Search for the cell housing the specified text and yield its [x, y] center coordinate. 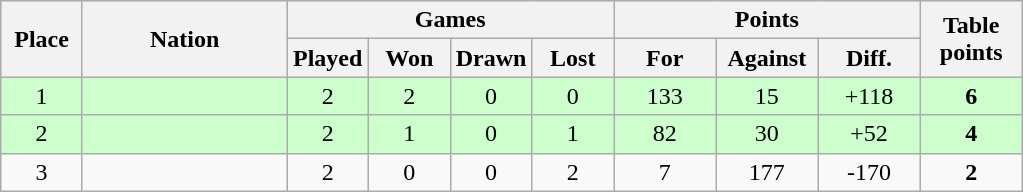
Against [767, 58]
Points [767, 20]
Diff. [869, 58]
7 [665, 172]
30 [767, 134]
Tablepoints [971, 39]
Played [328, 58]
Drawn [491, 58]
3 [42, 172]
+52 [869, 134]
Games [450, 20]
Won [409, 58]
For [665, 58]
Lost [573, 58]
4 [971, 134]
6 [971, 96]
15 [767, 96]
+118 [869, 96]
177 [767, 172]
Place [42, 39]
Nation [184, 39]
133 [665, 96]
82 [665, 134]
-170 [869, 172]
